Search for the cell housing the specified text and yield its [X, Y] center coordinate. 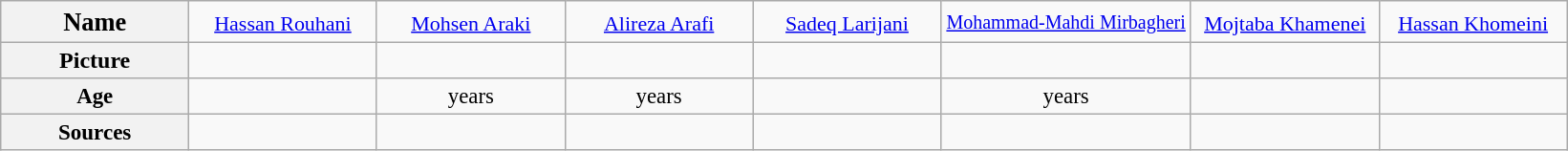
Age [96, 97]
Mohsen Araki [470, 22]
Mohammad-Mahdi Mirbagheri [1066, 22]
Picture [96, 60]
Alireza Arafi [659, 22]
Sources [96, 132]
Hassan Khomeini [1473, 22]
Mojtaba Khamenei [1284, 22]
Sadeq Larijani [847, 22]
Hassan Rouhani [283, 22]
Name [96, 22]
